For the text-containing cell, return its midpoint in [X, Y] coordinate format. 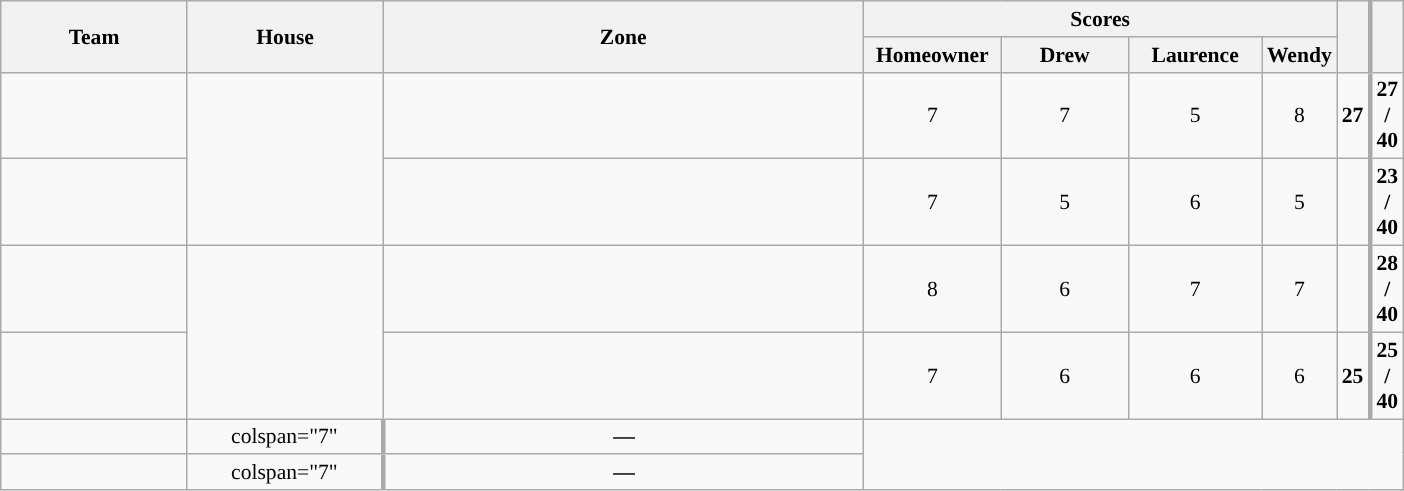
Drew [1064, 55]
28 / 40 [1386, 290]
House [285, 36]
25 [1354, 376]
27 [1354, 116]
Homeowner [932, 55]
27 / 40 [1386, 116]
Laurence [1194, 55]
23 / 40 [1386, 202]
Wendy [1300, 55]
Scores [1100, 19]
Team [94, 36]
Zone [624, 36]
25 / 40 [1386, 376]
